For the text-containing cell, return its midpoint in (x, y) coordinate format. 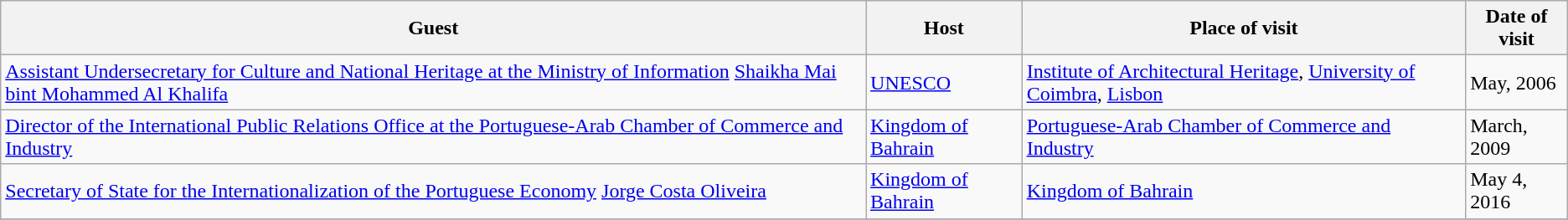
Portuguese-Arab Chamber of Commerce and Industry (1244, 137)
May 4, 2016 (1517, 191)
Institute of Architectural Heritage, University of Coimbra, Lisbon (1244, 82)
Director of the International Public Relations Office at the Portuguese-Arab Chamber of Commerce and Industry (434, 137)
Date of visit (1517, 28)
Place of visit (1244, 28)
March, 2009 (1517, 137)
Assistant Undersecretary for Culture and National Heritage at the Ministry of Information Shaikha Mai bint Mohammed Al Khalifa (434, 82)
Secretary of State for the Internationalization of the Portuguese Economy Jorge Costa Oliveira (434, 191)
Host (945, 28)
Guest (434, 28)
UNESCO (945, 82)
May, 2006 (1517, 82)
